Return (x, y) of the center of cell containing provided text 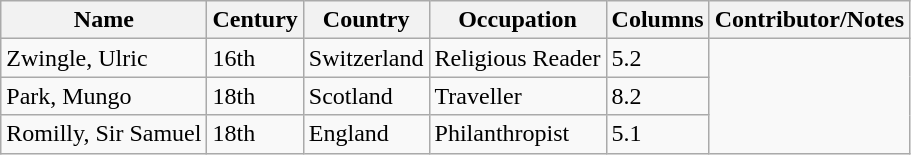
8.2 (658, 96)
Century (255, 20)
5.2 (658, 58)
Romilly, Sir Samuel (104, 134)
Name (104, 20)
Occupation (518, 20)
Country (366, 20)
5.1 (658, 134)
Philanthropist (518, 134)
Traveller (518, 96)
Columns (658, 20)
Park, Mungo (104, 96)
16th (255, 58)
Switzerland (366, 58)
Zwingle, Ulric (104, 58)
England (366, 134)
Religious Reader (518, 58)
Contributor/Notes (809, 20)
Scotland (366, 96)
